Find where the given text appears and provide that cell's center as [x, y] coordinate. 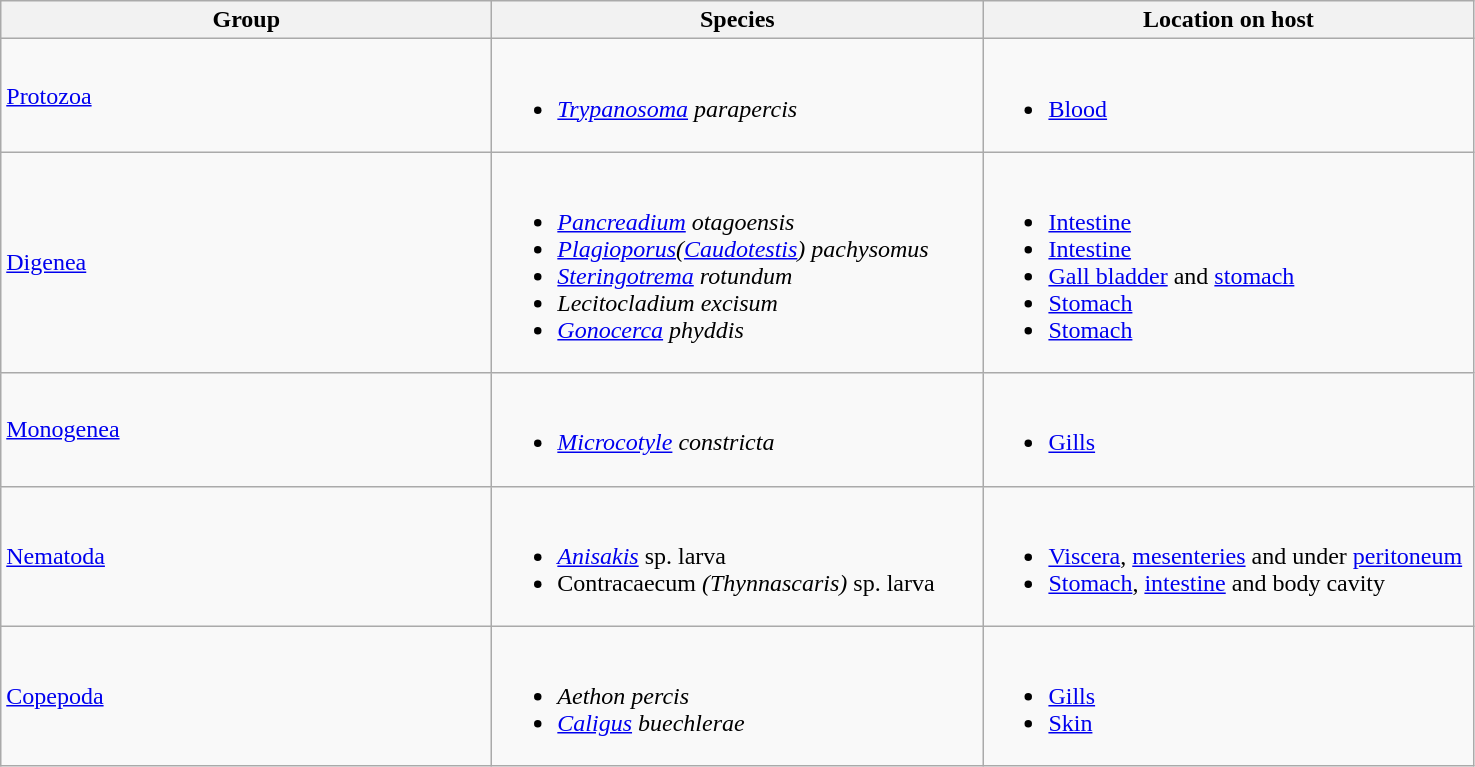
Anisakis sp. larvaContracaecum (Thynnascaris) sp. larva [738, 556]
Trypanosoma parapercis [738, 96]
Aethon percisCaligus buechlerae [738, 696]
Species [738, 20]
Monogenea [246, 430]
Pancreadium otagoensisPlagioporus(Caudotestis) pachysomusSteringotrema rotundumLecitocladium excisumGonocerca phyddis [738, 262]
Nematoda [246, 556]
Group [246, 20]
IntestineIntestineGall bladder and stomachStomachStomach [1228, 262]
Blood [1228, 96]
GillsSkin [1228, 696]
Location on host [1228, 20]
Digenea [246, 262]
Protozoa [246, 96]
Microcotyle constricta [738, 430]
Copepoda [246, 696]
Gills [1228, 430]
Viscera, mesenteries and under peritoneumStomach, intestine and body cavity [1228, 556]
